Capture the cell that displays the provided text and extract its (X, Y) central coordinate. 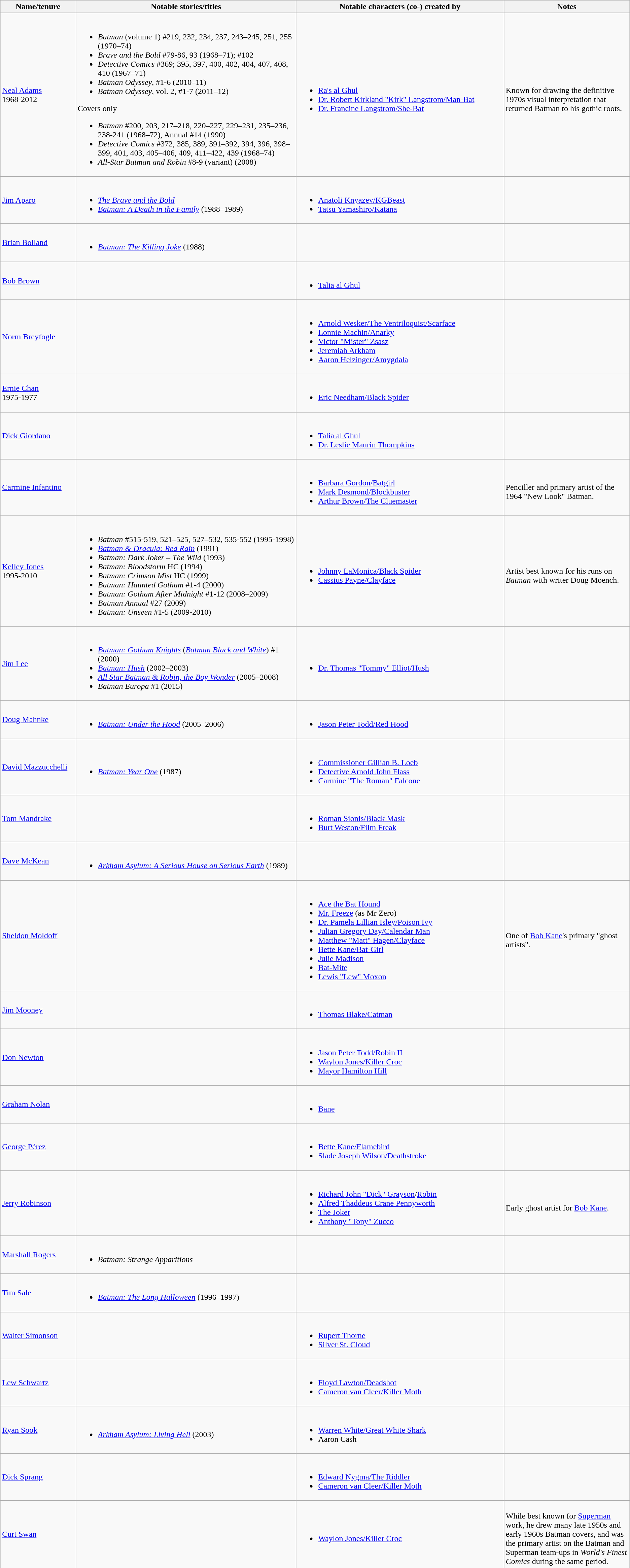
Ernie Chan1975-1977 (38, 393)
Roman Sionis/Black MaskBurt Weston/Film Freak (400, 819)
Notes (567, 7)
Bette Kane/FlamebirdSlade Joseph Wilson/Deathstroke (400, 1147)
Eric Needham/Black Spider (400, 393)
Jim Lee (38, 663)
Artist best known for his runs on Batman with writer Doug Moench. (567, 571)
Arkham Asylum: A Serious House on Serious Earth (1989) (186, 861)
Graham Nolan (38, 1104)
Barbara Gordon/BatgirlMark Desmond/BlockbusterArthur Brown/The Cluemaster (400, 487)
Neal Adams1968-2012 (38, 95)
Carmine Infantino (38, 487)
David Mazzucchelli (38, 767)
Arnold Wesker/The Ventriloquist/ScarfaceLonnie Machin/AnarkyVictor "Mister" ZsaszJeremiah ArkhamAaron Helzinger/Amygdala (400, 337)
Warren White/Great White SharkAaron Cash (400, 1430)
Batman: The Long Halloween (1996–1997) (186, 1293)
Commissioner Gillian B. LoebDetective Arnold John FlassCarmine "The Roman" Falcone (400, 767)
Talia al GhulDr. Leslie Maurin Thompkins (400, 436)
Norm Breyfogle (38, 337)
Johnny LaMonica/Black SpiderCassius Payne/Clayface (400, 571)
Marshall Rogers (38, 1255)
Name/tenure (38, 7)
Jason Peter Todd/Red Hood (400, 720)
Edward Nygma/The RiddlerCameron van Cleer/Killer Moth (400, 1477)
Curt Swan (38, 1534)
Ryan Sook (38, 1430)
Don Newton (38, 1057)
Dick Sprang (38, 1477)
Anatoli Knyazev/KGBeastTatsu Yamashiro/Katana (400, 200)
Kelley Jones 1995-2010 (38, 571)
Floyd Lawton/DeadshotCameron van Cleer/Killer Moth (400, 1383)
Dick Giordano (38, 436)
Bane (400, 1104)
Jerry Robinson (38, 1203)
Arkham Asylum: Living Hell (2003) (186, 1430)
Penciller and primary artist of the 1964 "New Look" Batman. (567, 487)
Dave McKean (38, 861)
Tom Mandrake (38, 819)
Batman: Year One (1987) (186, 767)
One of Bob Kane's primary "ghost artists". (567, 936)
Waylon Jones/Killer Croc (400, 1534)
Batman: The Killing Joke (1988) (186, 242)
Dr. Thomas "Tommy" Elliot/Hush (400, 663)
Known for drawing the definitive 1970s visual interpretation that returned Batman to his gothic roots. (567, 95)
Batman: Under the Hood (2005–2006) (186, 720)
Walter Simonson (38, 1335)
Jim Mooney (38, 1010)
Early ghost artist for Bob Kane. (567, 1203)
George Pérez (38, 1147)
Batman: Strange Apparitions (186, 1255)
Richard John "Dick" Grayson/RobinAlfred Thaddeus Crane PennyworthThe JokerAnthony "Tony" Zucco (400, 1203)
Rupert ThorneSilver St. Cloud (400, 1335)
Talia al Ghul (400, 281)
Bob Brown (38, 281)
Notable characters (co-) created by (400, 7)
The Brave and the BoldBatman: A Death in the Family (1988–1989) (186, 200)
Jason Peter Todd/Robin IIWaylon Jones/Killer CrocMayor Hamilton Hill (400, 1057)
Sheldon Moldoff (38, 936)
Ra's al GhulDr. Robert Kirkland "Kirk" Langstrom/Man-BatDr. Francine Langstrom/She-Bat (400, 95)
Jim Aparo (38, 200)
Lew Schwartz (38, 1383)
Tim Sale (38, 1293)
Notable stories/titles (186, 7)
Doug Mahnke (38, 720)
Thomas Blake/Catman (400, 1010)
Brian Bolland (38, 242)
